Capture the cell that displays the provided text and extract its [X, Y] central coordinate. 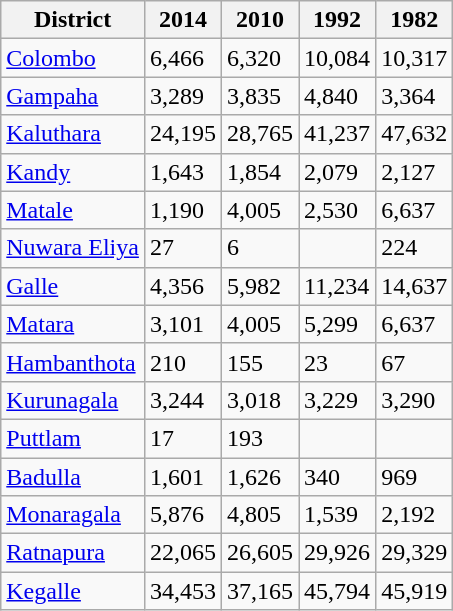
District [73, 20]
2,530 [338, 210]
67 [414, 362]
Puttlam [73, 438]
210 [182, 362]
1,626 [260, 477]
34,453 [182, 591]
23 [338, 362]
45,794 [338, 591]
340 [338, 477]
14,637 [414, 286]
2010 [260, 20]
1,190 [182, 210]
10,084 [338, 58]
2,127 [414, 172]
6,466 [182, 58]
5,299 [338, 324]
41,237 [338, 134]
4,356 [182, 286]
Badulla [73, 477]
4,840 [338, 96]
Matale [73, 210]
1,601 [182, 477]
17 [182, 438]
5,876 [182, 515]
1,539 [338, 515]
10,317 [414, 58]
Hambanthota [73, 362]
3,364 [414, 96]
3,018 [260, 400]
Ratnapura [73, 553]
11,234 [338, 286]
26,605 [260, 553]
3,835 [260, 96]
3,289 [182, 96]
1,854 [260, 172]
24,195 [182, 134]
47,632 [414, 134]
5,982 [260, 286]
193 [260, 438]
2,192 [414, 515]
29,329 [414, 553]
3,290 [414, 400]
969 [414, 477]
37,165 [260, 591]
3,229 [338, 400]
Colombo [73, 58]
1992 [338, 20]
Kurunagala [73, 400]
1,643 [182, 172]
Kegalle [73, 591]
3,244 [182, 400]
2014 [182, 20]
Kaluthara [73, 134]
Nuwara Eliya [73, 248]
2,079 [338, 172]
45,919 [414, 591]
3,101 [182, 324]
22,065 [182, 553]
27 [182, 248]
29,926 [338, 553]
224 [414, 248]
Galle [73, 286]
28,765 [260, 134]
Gampaha [73, 96]
Kandy [73, 172]
155 [260, 362]
4,805 [260, 515]
6,320 [260, 58]
Matara [73, 324]
1982 [414, 20]
Monaragala [73, 515]
6 [260, 248]
